Extract the (X, Y) coordinate from the center of the cell holding the provided text.  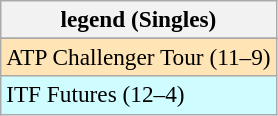
ITF Futures (12–4) (138, 95)
legend (Singles) (138, 19)
ATP Challenger Tour (11–9) (138, 57)
